Capture the cell that displays the provided text and extract its [X, Y] central coordinate. 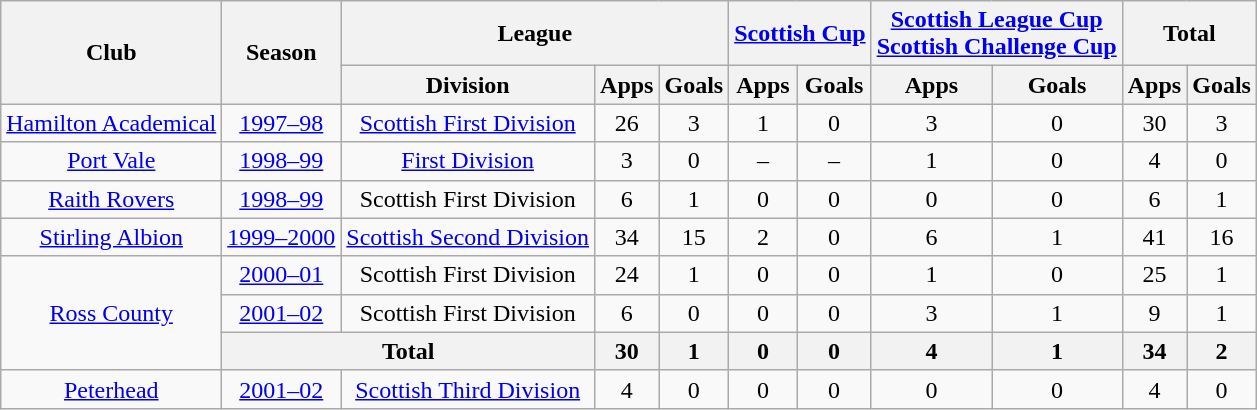
15 [694, 237]
Scottish Cup [800, 34]
Peterhead [112, 389]
Raith Rovers [112, 199]
26 [627, 123]
Ross County [112, 313]
24 [627, 275]
Season [282, 52]
Scottish League CupScottish Challenge Cup [996, 34]
9 [1154, 313]
16 [1222, 237]
25 [1154, 275]
Port Vale [112, 161]
Scottish Third Division [468, 389]
2000–01 [282, 275]
Division [468, 85]
League [535, 34]
41 [1154, 237]
Stirling Albion [112, 237]
Club [112, 52]
Scottish Second Division [468, 237]
1997–98 [282, 123]
1999–2000 [282, 237]
First Division [468, 161]
Hamilton Academical [112, 123]
